Determine the (X, Y) coordinate at the center of the cell enclosing the given text.  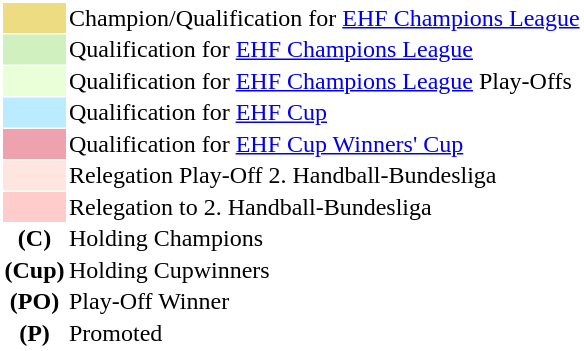
Holding Champions (325, 239)
Relegation to 2. Handball-Bundesliga (325, 207)
(PO) (34, 301)
(C) (34, 239)
Qualification for EHF Champions League Play-Offs (325, 81)
Qualification for EHF Champions League (325, 49)
(P) (34, 333)
Relegation Play-Off 2. Handball-Bundesliga (325, 175)
Qualification for EHF Cup (325, 113)
Play-Off Winner (325, 301)
Qualification for EHF Cup Winners' Cup (325, 144)
Promoted (325, 333)
Holding Cupwinners (325, 270)
(Cup) (34, 270)
Champion/Qualification for EHF Champions League (325, 18)
